Return the (X, Y) coordinate for the center point of the cell that contains the specified text.  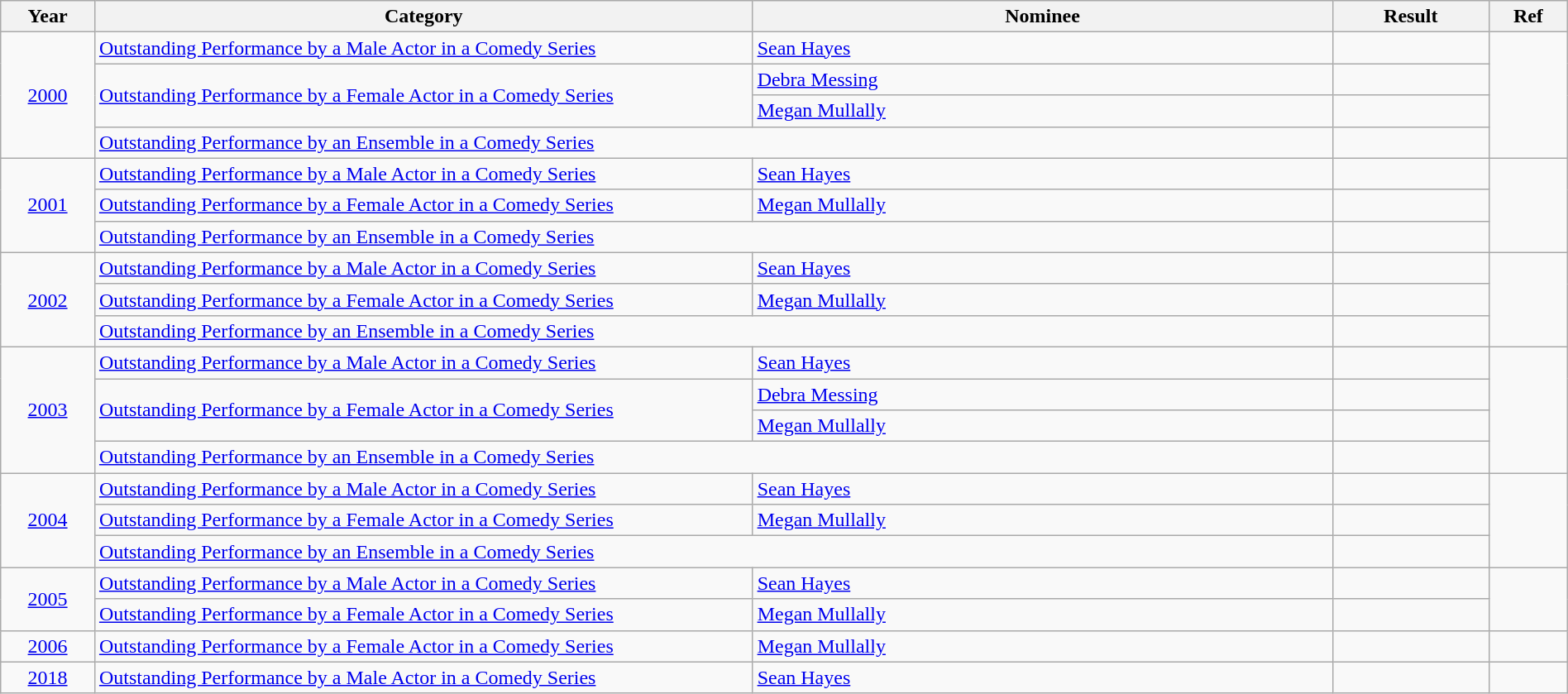
Nominee (1042, 17)
Result (1411, 17)
2001 (48, 205)
2000 (48, 95)
2003 (48, 409)
2002 (48, 299)
2006 (48, 646)
Category (423, 17)
Ref (1528, 17)
2005 (48, 599)
2018 (48, 677)
2004 (48, 520)
Year (48, 17)
